Scan for the cell matching the given text and deliver its (X, Y) coordinate at center. 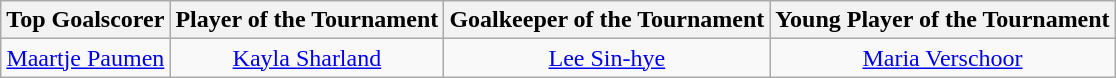
Goalkeeper of the Tournament (607, 20)
Top Goalscorer (86, 20)
Maria Verschoor (942, 58)
Kayla Sharland (307, 58)
Young Player of the Tournament (942, 20)
Maartje Paumen (86, 58)
Lee Sin-hye (607, 58)
Player of the Tournament (307, 20)
